Scan for the cell matching the given text and deliver its (x, y) coordinate at center. 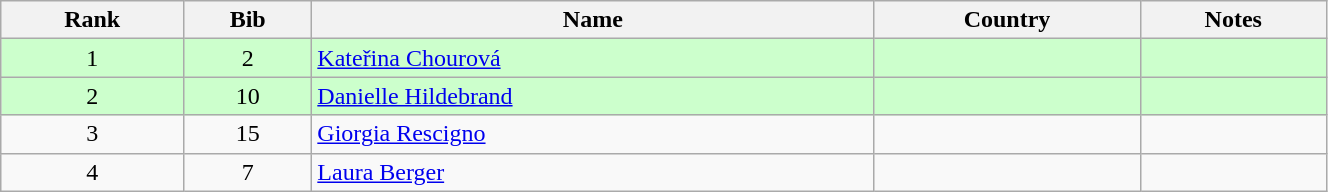
Danielle Hildebrand (593, 96)
Laura Berger (593, 172)
Notes (1233, 20)
Kateřina Chourová (593, 58)
Bib (248, 20)
Rank (92, 20)
Country (1007, 20)
3 (92, 134)
15 (248, 134)
1 (92, 58)
7 (248, 172)
Name (593, 20)
Giorgia Rescigno (593, 134)
10 (248, 96)
4 (92, 172)
